Locate the cell with the specified text and output its [X, Y] center coordinate. 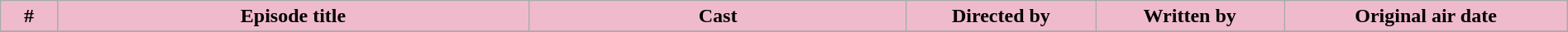
Episode title [293, 16]
Cast [718, 16]
Written by [1190, 16]
# [29, 16]
Directed by [1001, 16]
Original air date [1426, 16]
